Extract the [x, y] coordinate from the center of the cell holding the provided text.  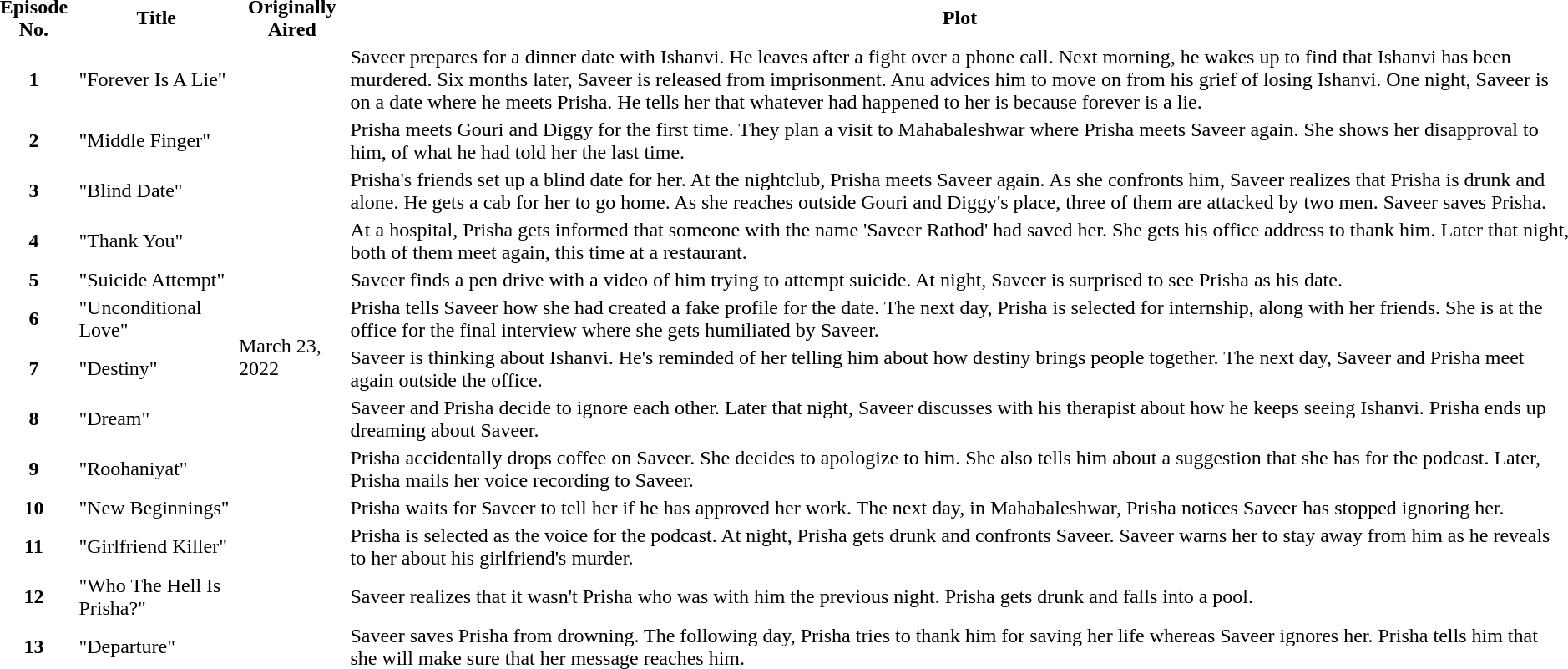
"New Beginnings" [157, 508]
"Forever Is A Lie" [157, 79]
"Girlfriend Killer" [157, 546]
"Suicide Attempt" [157, 280]
"Blind Date" [157, 190]
"Unconditional Love" [157, 319]
"Roohaniyat" [157, 469]
"Middle Finger" [157, 140]
"Thank You" [157, 241]
"Destiny" [157, 369]
"Who The Hell Is Prisha?" [157, 596]
"Dream" [157, 419]
